Locate the cell with the specified text and output its (x, y) center coordinate. 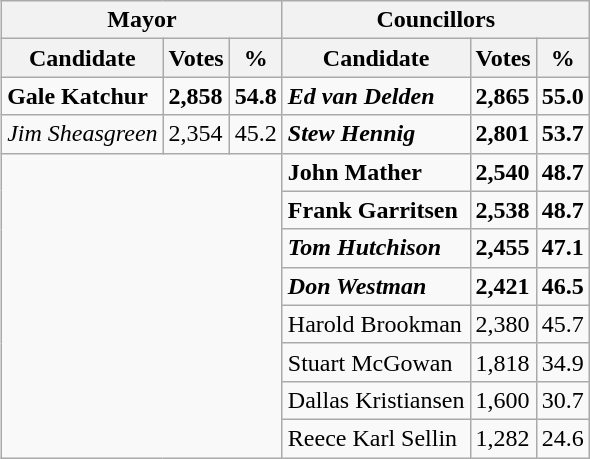
2,455 (503, 248)
Tom Hutchison (376, 248)
2,540 (503, 172)
45.2 (256, 134)
Mayor (142, 20)
2,421 (503, 286)
30.7 (562, 400)
1,600 (503, 400)
34.9 (562, 362)
47.1 (562, 248)
1,818 (503, 362)
1,282 (503, 438)
2,801 (503, 134)
55.0 (562, 96)
Stew Hennig (376, 134)
Gale Katchur (82, 96)
Jim Sheasgreen (82, 134)
45.7 (562, 324)
Dallas Kristiansen (376, 400)
Stuart McGowan (376, 362)
Ed van Delden (376, 96)
24.6 (562, 438)
54.8 (256, 96)
Reece Karl Sellin (376, 438)
Councillors (436, 20)
2,354 (196, 134)
John Mather (376, 172)
53.7 (562, 134)
2,865 (503, 96)
2,858 (196, 96)
2,538 (503, 210)
Frank Garritsen (376, 210)
2,380 (503, 324)
Don Westman (376, 286)
Harold Brookman (376, 324)
46.5 (562, 286)
